Return the [x, y] coordinate for the center point of the cell that contains the specified text.  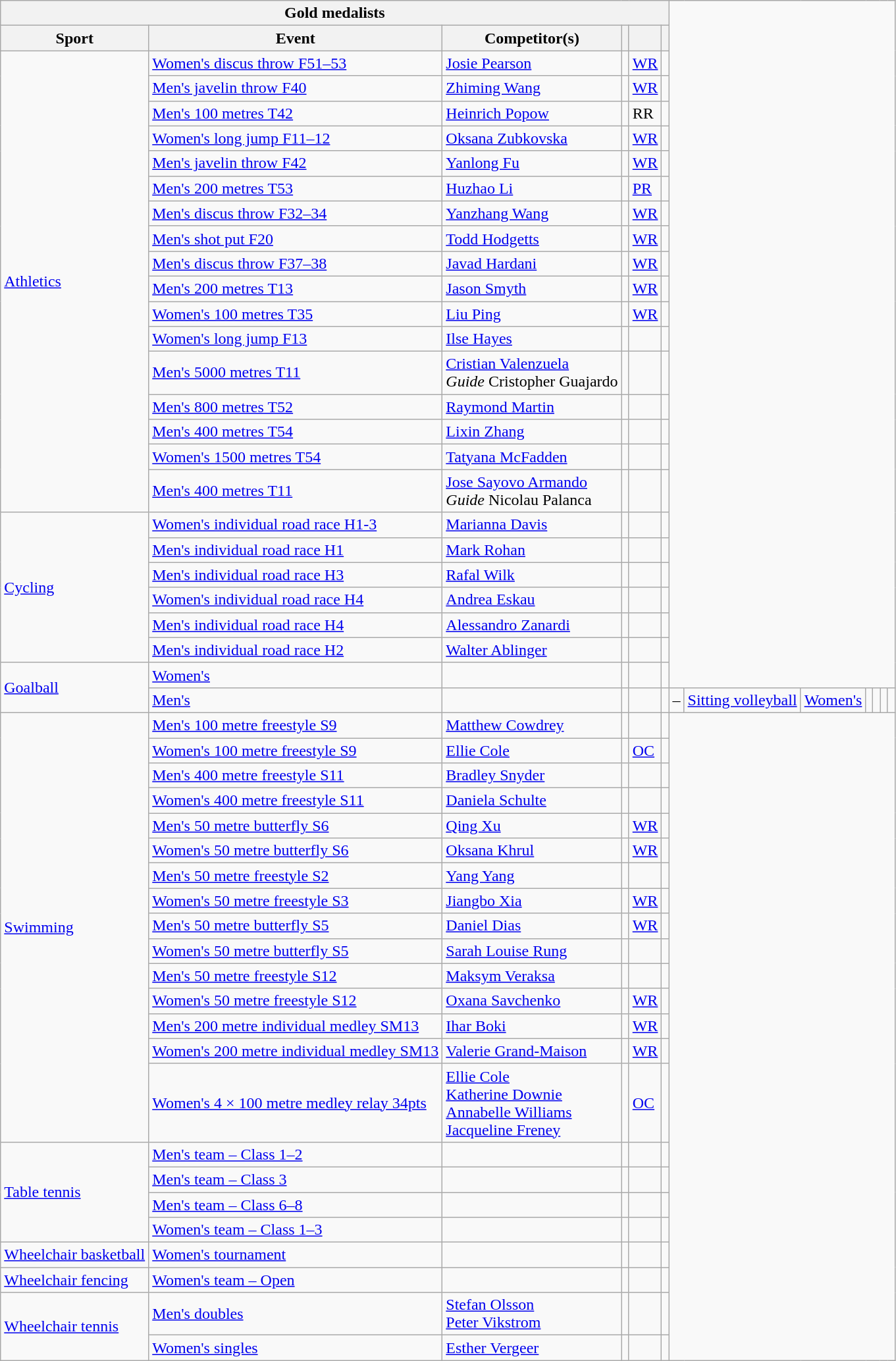
Men's individual road race H2 [296, 650]
Zhiming Wang [532, 88]
Men's 100 metre freestyle S9 [296, 725]
Men's 100 metres T42 [296, 113]
Oxana Savchenko [532, 1001]
Men's doubles [296, 1314]
Men's 50 metre butterfly S6 [296, 826]
Women's 4 × 100 metre medley relay 34pts [296, 1102]
Todd Hodgetts [532, 238]
Qing Xu [532, 826]
Alessandro Zanardi [532, 625]
Swimming [75, 927]
Women's 200 metre individual medley SM13 [296, 1051]
Sport [75, 38]
Liu Ping [532, 314]
Jason Smyth [532, 288]
Men's 400 metres T11 [296, 491]
Ihar Boki [532, 1026]
Stefan OlssonPeter Vikstrom [532, 1314]
Gold medalists [334, 13]
Huzhao Li [532, 188]
Ellie Cole Katherine Downie Annabelle Williams Jacqueline Freney [532, 1102]
Women's individual road race H4 [296, 600]
Women's 50 metre freestyle S3 [296, 901]
Men's 50 metre butterfly S5 [296, 926]
Men's 200 metre individual medley SM13 [296, 1026]
Marianna Davis [532, 525]
Women's team – Class 1–3 [296, 1230]
– [677, 700]
Women's 50 metre butterfly S5 [296, 951]
Men's javelin throw F40 [296, 88]
Competitor(s) [532, 38]
Daniel Dias [532, 926]
Women's discus throw F51–53 [296, 63]
Men's team – Class 3 [296, 1179]
Cristian ValenzuelaGuide Cristopher Guajardo [532, 373]
Cycling [75, 587]
Women's 100 metres T35 [296, 314]
Men's discus throw F32–34 [296, 213]
Men's 200 metres T13 [296, 288]
Yanzhang Wang [532, 213]
Javad Hardani [532, 263]
Men's 5000 metres T11 [296, 373]
Women's 400 metre freestyle S11 [296, 801]
Sitting volleyball [743, 700]
Men's 50 metre freestyle S2 [296, 876]
Jose Sayovo ArmandoGuide Nicolau Palanca [532, 491]
Women's 100 metre freestyle S9 [296, 750]
Yang Yang [532, 876]
Men's 50 metre freestyle S12 [296, 976]
Ellie Cole [532, 750]
Matthew Cowdrey [532, 725]
Athletics [75, 282]
Women's long jump F11–12 [296, 138]
Mark Rohan [532, 550]
Oksana Khrul [532, 851]
Maksym Veraksa [532, 976]
Bradley Snyder [532, 776]
RR [645, 113]
Jiangbo Xia [532, 901]
Oksana Zubkovska [532, 138]
Yanlong Fu [532, 163]
Men's 400 metre freestyle S11 [296, 776]
Men's individual road race H3 [296, 575]
Event [296, 38]
Men's 200 metres T53 [296, 188]
Men's 400 metres T54 [296, 432]
Walter Ablinger [532, 650]
Wheelchair basketball [75, 1255]
Andrea Eskau [532, 600]
Women's tournament [296, 1255]
Men's discus throw F37–38 [296, 263]
Tatyana McFadden [532, 457]
Heinrich Popow [532, 113]
Daniela Schulte [532, 801]
Raymond Martin [532, 407]
Table tennis [75, 1192]
Men's [296, 700]
Men's team – Class 6–8 [296, 1204]
Men's shot put F20 [296, 238]
Women's individual road race H1-3 [296, 525]
Men's individual road race H1 [296, 550]
Valerie Grand-Maison [532, 1051]
PR [645, 188]
Women's 50 metre freestyle S12 [296, 1001]
Men's individual road race H4 [296, 625]
Men's team – Class 1–2 [296, 1154]
Ilse Hayes [532, 339]
Men's javelin throw F42 [296, 163]
Women's team – Open [296, 1280]
Women's long jump F13 [296, 339]
Men's 800 metres T52 [296, 407]
Josie Pearson [532, 63]
Lixin Zhang [532, 432]
Wheelchair fencing [75, 1280]
Esther Vergeer [532, 1348]
Goalball [75, 687]
Women's 1500 metres T54 [296, 457]
Wheelchair tennis [75, 1326]
Women's 50 metre butterfly S6 [296, 851]
Women's singles [296, 1348]
Sarah Louise Rung [532, 951]
Rafal Wilk [532, 575]
